Scan for the cell matching the given text and deliver its [x, y] coordinate at center. 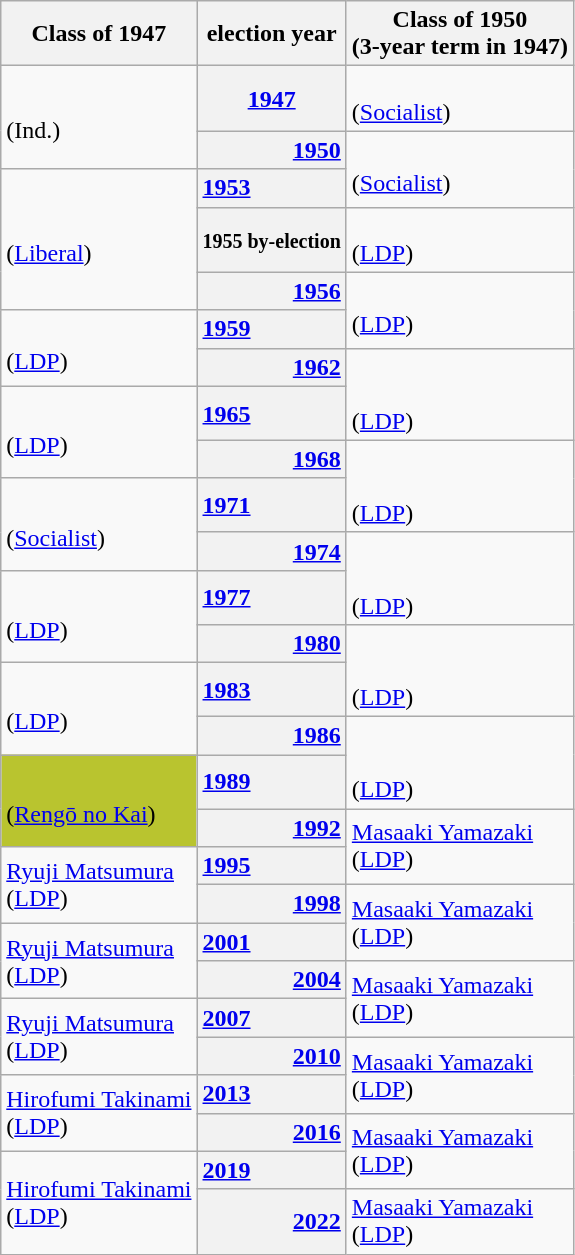
1959 [272, 329]
2007 [272, 1018]
1995 [272, 866]
election year [272, 34]
1974 [272, 551]
1968 [272, 459]
1950 [272, 150]
2010 [272, 1056]
1980 [272, 643]
Class of 1947 [99, 34]
2001 [272, 942]
1962 [272, 367]
(Rengō no Kai) [99, 800]
1992 [272, 827]
1998 [272, 904]
1977 [272, 597]
(Ind.) [99, 118]
1953 [272, 188]
1955 by-election [272, 240]
2022 [272, 1222]
1965 [272, 413]
2019 [272, 1170]
1947 [272, 98]
2004 [272, 980]
1956 [272, 291]
1983 [272, 689]
1986 [272, 735]
Class of 1950(3-year term in 1947) [460, 34]
(Liberal) [99, 240]
1971 [272, 505]
1989 [272, 781]
2013 [272, 1094]
2016 [272, 1132]
